Output the (X, Y) coordinate of the center of the cell containing the given text.  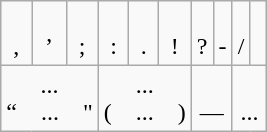
! (174, 34)
— (212, 98)
’ (49, 34)
- (222, 34)
, (16, 34)
... “ ... " (50, 98)
... (250, 98)
. (144, 34)
: (114, 34)
; (82, 34)
/ (241, 34)
... ( ... ) (144, 98)
? (202, 34)
